Pinpoint the cell where the given text exists, returning its (X, Y) midpoint coordinate. 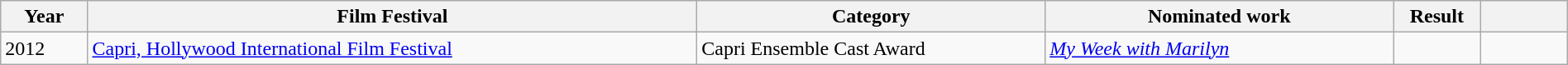
Nominated work (1219, 17)
Film Festival (392, 17)
Year (45, 17)
Capri Ensemble Cast Award (872, 48)
Result (1437, 17)
Category (872, 17)
My Week with Marilyn (1219, 48)
2012 (45, 48)
Capri, Hollywood International Film Festival (392, 48)
